Capture the cell that displays the provided text and extract its (X, Y) central coordinate. 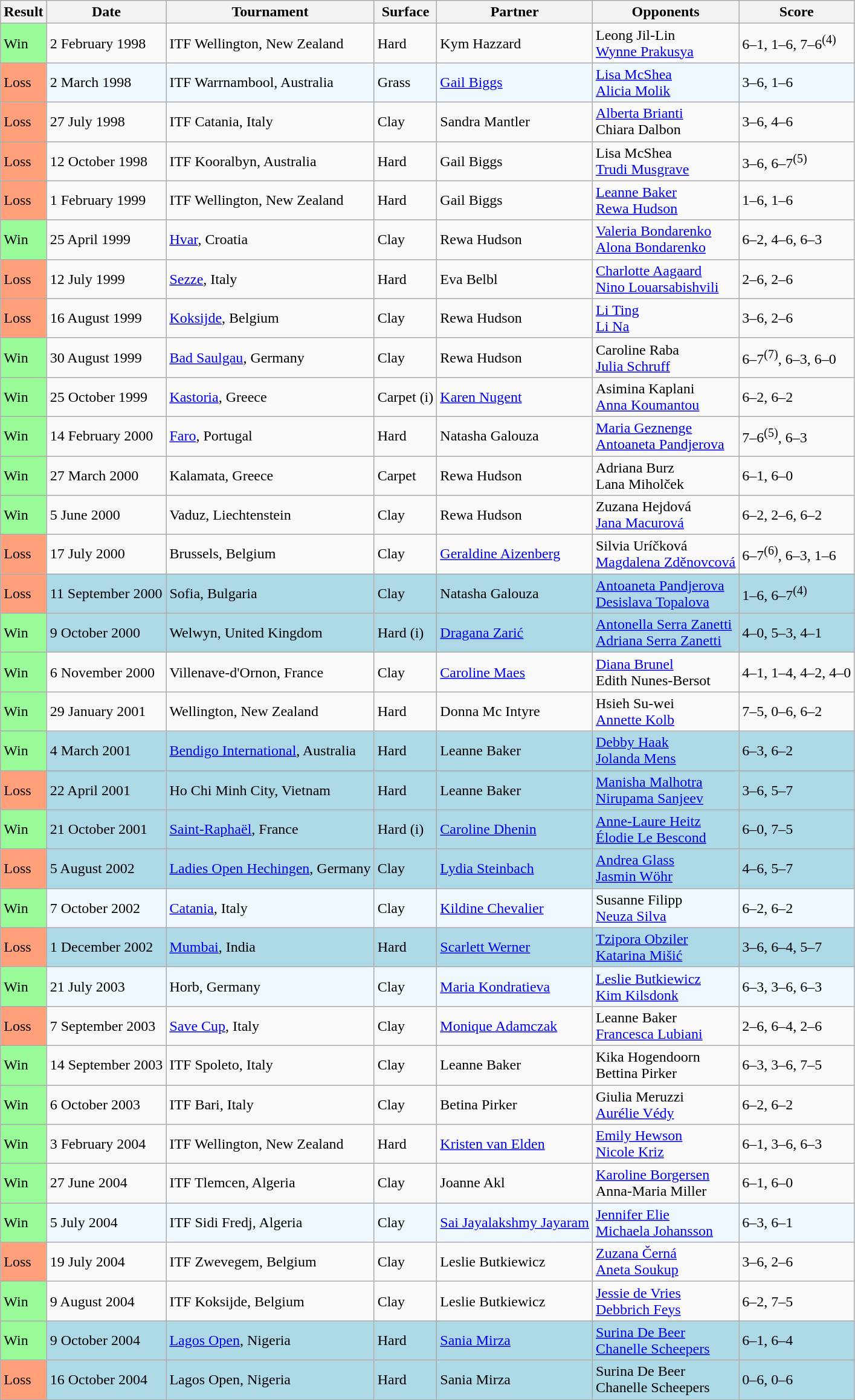
2 March 1998 (106, 82)
25 October 1999 (106, 396)
ITF Bari, Italy (270, 1105)
Leong Jil-Lin Wynne Prakusya (665, 44)
Score (796, 12)
Lisa McShea Alicia Molik (665, 82)
6–7(6), 6–3, 1–6 (796, 555)
Tournament (270, 12)
Karoline Borgersen Anna-Maria Miller (665, 1183)
Betina Pirker (515, 1105)
ITF Zwevegem, Belgium (270, 1262)
Caroline Dhenin (515, 829)
ITF Warrnambool, Australia (270, 82)
16 October 2004 (106, 1380)
1 February 1999 (106, 201)
Debby Haak Jolanda Mens (665, 750)
Ladies Open Hechingen, Germany (270, 869)
Kastoria, Greece (270, 396)
11 September 2000 (106, 593)
Anne-Laure Heitz Élodie Le Bescond (665, 829)
4–6, 5–7 (796, 869)
9 October 2004 (106, 1340)
Partner (515, 12)
Mumbai, India (270, 947)
Valeria Bondarenko Alona Bondarenko (665, 239)
Manisha Malhotra Nirupama Sanjeev (665, 790)
Caroline Raba Julia Schruff (665, 358)
Kalamata, Greece (270, 475)
3–6, 5–7 (796, 790)
30 August 1999 (106, 358)
7–6(5), 6–3 (796, 436)
Wellington, New Zealand (270, 712)
22 April 2001 (106, 790)
Bendigo International, Australia (270, 750)
25 April 1999 (106, 239)
Li Ting Li Na (665, 318)
7 October 2002 (106, 908)
Tzipora Obziler Katarina Mišić (665, 947)
6 October 2003 (106, 1105)
Diana Brunel Edith Nunes-Bersot (665, 672)
6–3, 3–6, 6–3 (796, 986)
Hsieh Su-wei Annette Kolb (665, 712)
Charlotte Aagaard Nino Louarsabishvili (665, 279)
27 July 1998 (106, 122)
Ho Chi Minh City, Vietnam (270, 790)
Save Cup, Italy (270, 1026)
Monique Adamczak (515, 1026)
Kika Hogendoorn Bettina Pirker (665, 1065)
Sandra Mantler (515, 122)
19 July 2004 (106, 1262)
3–6, 4–6 (796, 122)
Giulia Meruzzi Aurélie Védy (665, 1105)
6–2, 2–6, 6–2 (796, 515)
Vaduz, Liechtenstein (270, 515)
Dragana Zarić (515, 633)
6–3, 6–1 (796, 1223)
Silvia Uríčková Magdalena Zděnovcová (665, 555)
Kym Hazzard (515, 44)
4–1, 1–4, 4–2, 4–0 (796, 672)
Saint-Raphaël, France (270, 829)
Alberta Brianti Chiara Dalbon (665, 122)
Bad Saulgau, Germany (270, 358)
Zuzana Hejdová Jana Macurová (665, 515)
3–6, 1–6 (796, 82)
6 November 2000 (106, 672)
Leslie Butkiewicz Kim Kilsdonk (665, 986)
Zuzana Černá Aneta Soukup (665, 1262)
2–6, 6–4, 2–6 (796, 1026)
Maria Geznenge Antoaneta Pandjerova (665, 436)
ITF Sidi Fredj, Algeria (270, 1223)
Surface (405, 12)
3 February 2004 (106, 1144)
6–1, 6–4 (796, 1340)
Carpet (405, 475)
9 August 2004 (106, 1302)
Hvar, Croatia (270, 239)
16 August 1999 (106, 318)
Result (24, 12)
Scarlett Werner (515, 947)
Sofia, Bulgaria (270, 593)
Eva Belbl (515, 279)
1 December 2002 (106, 947)
Asimina Kaplani Anna Koumantou (665, 396)
21 July 2003 (106, 986)
1–6, 6–7(4) (796, 593)
5 June 2000 (106, 515)
4 March 2001 (106, 750)
Date (106, 12)
27 March 2000 (106, 475)
Grass (405, 82)
3–6, 6–7(5) (796, 161)
Opponents (665, 12)
Susanne Filipp Neuza Silva (665, 908)
Donna Mc Intyre (515, 712)
Antonella Serra Zanetti Adriana Serra Zanetti (665, 633)
12 July 1999 (106, 279)
Geraldine Aizenberg (515, 555)
6–7(7), 6–3, 6–0 (796, 358)
Adriana Burz Lana Miholček (665, 475)
1–6, 1–6 (796, 201)
Lisa McShea Trudi Musgrave (665, 161)
5 July 2004 (106, 1223)
Horb, Germany (270, 986)
27 June 2004 (106, 1183)
7 September 2003 (106, 1026)
Koksijde, Belgium (270, 318)
Carpet (i) (405, 396)
ITF Spoleto, Italy (270, 1065)
Brussels, Belgium (270, 555)
2 February 1998 (106, 44)
Jessie de Vries Debbrich Feys (665, 1302)
Sai Jayalakshmy Jayaram (515, 1223)
Welwyn, United Kingdom (270, 633)
Maria Kondratieva (515, 986)
7–5, 0–6, 6–2 (796, 712)
Leanne Baker Rewa Hudson (665, 201)
ITF Tlemcen, Algeria (270, 1183)
0–6, 0–6 (796, 1380)
Kristen van Elden (515, 1144)
17 July 2000 (106, 555)
6–0, 7–5 (796, 829)
Lydia Steinbach (515, 869)
Villenave-d'Ornon, France (270, 672)
29 January 2001 (106, 712)
14 September 2003 (106, 1065)
Andrea Glass Jasmin Wöhr (665, 869)
6–2, 4–6, 6–3 (796, 239)
Sezze, Italy (270, 279)
12 October 1998 (106, 161)
Emily Hewson Nicole Kriz (665, 1144)
6–3, 3–6, 7–5 (796, 1065)
ITF Kooralbyn, Australia (270, 161)
6–3, 6–2 (796, 750)
Kildine Chevalier (515, 908)
ITF Koksijde, Belgium (270, 1302)
Antoaneta Pandjerova Desislava Topalova (665, 593)
14 February 2000 (106, 436)
2–6, 2–6 (796, 279)
6–1, 3–6, 6–3 (796, 1144)
6–1, 1–6, 7–6(4) (796, 44)
21 October 2001 (106, 829)
5 August 2002 (106, 869)
4–0, 5–3, 4–1 (796, 633)
Leanne Baker Francesca Lubiani (665, 1026)
Caroline Maes (515, 672)
Faro, Portugal (270, 436)
Jennifer Elie Michaela Johansson (665, 1223)
3–6, 6–4, 5–7 (796, 947)
6–2, 7–5 (796, 1302)
Catania, Italy (270, 908)
Karen Nugent (515, 396)
ITF Catania, Italy (270, 122)
Joanne Akl (515, 1183)
9 October 2000 (106, 633)
